For the text-containing cell, return its midpoint in (X, Y) coordinate format. 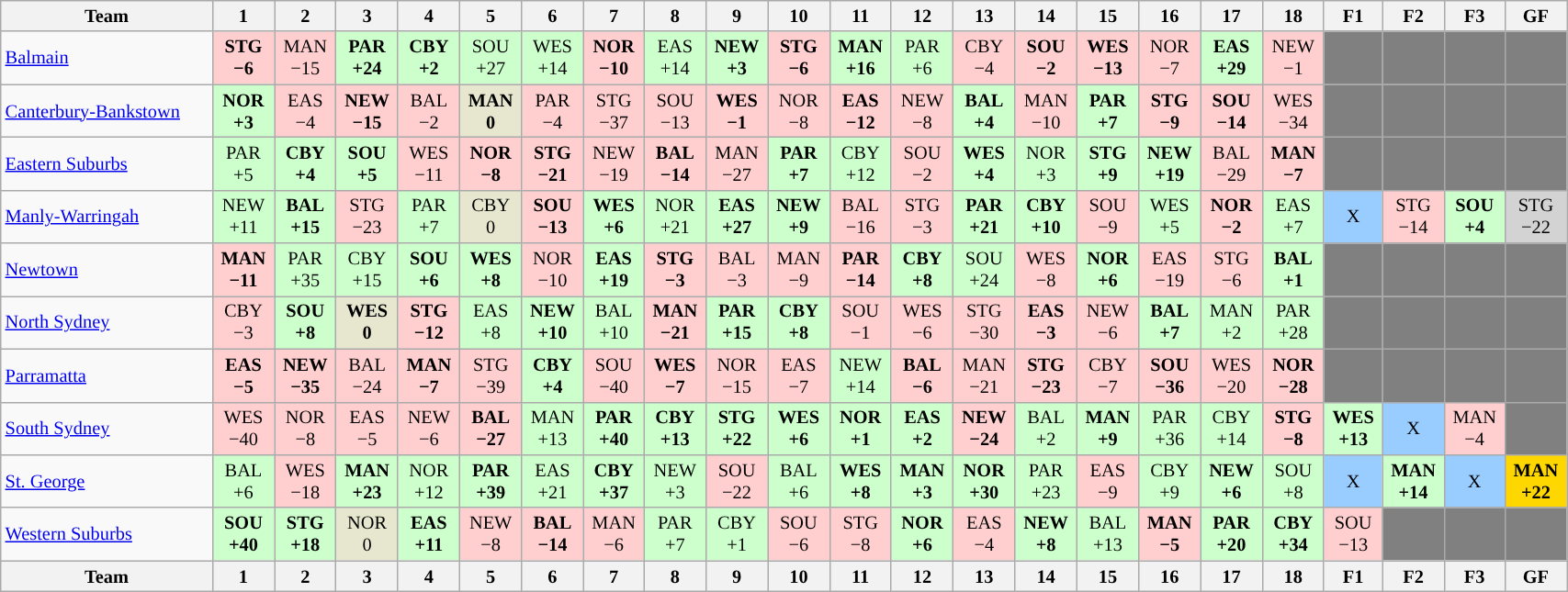
CBY+15 (367, 270)
NEW+19 (1170, 163)
NOR+12 (428, 481)
BAL−29 (1231, 163)
CBY+12 (860, 163)
EAS−7 (799, 375)
BAL+10 (614, 322)
NEW+11 (243, 217)
NOR0 (367, 534)
WES−13 (1108, 58)
SOU+6 (428, 270)
SOU−6 (799, 534)
PAR+24 (367, 58)
CBY0 (491, 217)
EAS−19 (1170, 270)
SOU−9 (1108, 217)
PAR+21 (985, 217)
STG+9 (1108, 163)
BAL−24 (367, 375)
EAS+14 (674, 58)
SOU+4 (1474, 217)
CBY+1 (737, 534)
MAN−9 (799, 270)
WES+4 (985, 163)
NOR−7 (1170, 58)
STG−37 (614, 111)
WES+14 (553, 58)
MAN+9 (1108, 429)
STG−21 (553, 163)
STG−9 (1170, 111)
St. George (107, 481)
PAR+39 (491, 481)
BAL−3 (737, 270)
STG+18 (305, 534)
PAR+15 (737, 322)
PAR+40 (614, 429)
SOU−36 (1170, 375)
NOR−2 (1231, 217)
CBY−4 (985, 58)
PAR+6 (922, 58)
BAL−6 (922, 375)
BAL+7 (1170, 322)
MAN+3 (922, 481)
NEW+14 (860, 375)
MAN+13 (553, 429)
WES+5 (1170, 217)
SOU+40 (243, 534)
NOR+30 (985, 481)
WES−6 (922, 322)
North Sydney (107, 322)
MAN−11 (243, 270)
SOU−14 (1231, 111)
WES−18 (305, 481)
NEW−15 (367, 111)
PAR−14 (860, 270)
WES−8 (1045, 270)
EAS+27 (737, 217)
EAS+2 (922, 429)
BAL+1 (1293, 270)
PAR+23 (1045, 481)
EAS+19 (614, 270)
CBY−3 (243, 322)
SOU+27 (491, 58)
NOR−15 (737, 375)
SOU−22 (737, 481)
WES−7 (674, 375)
SOU+5 (367, 163)
NOR−28 (1293, 375)
BAL−27 (491, 429)
MAN+23 (367, 481)
STG−39 (491, 375)
MAN−4 (1474, 429)
CBY+10 (1045, 217)
EAS+7 (1293, 217)
CBY+14 (1231, 429)
NEW+6 (1231, 481)
STG+22 (737, 429)
STG−14 (1413, 217)
NEW+10 (553, 322)
SOU−40 (614, 375)
EAS−12 (860, 111)
BAL+15 (305, 217)
South Sydney (107, 429)
Manly-Warringah (107, 217)
WES0 (367, 322)
CBY+37 (614, 481)
PAR+20 (1231, 534)
MAN+2 (1231, 322)
WES−1 (737, 111)
CBY+2 (428, 58)
WES+13 (1352, 429)
EAS−9 (1108, 481)
Parramatta (107, 375)
WES−34 (1293, 111)
STG−30 (985, 322)
Western Suburbs (107, 534)
PAR+35 (305, 270)
Eastern Suburbs (107, 163)
CBY−7 (1108, 375)
SOU−1 (860, 322)
NEW+8 (1045, 534)
MAN−5 (1170, 534)
PAR+5 (243, 163)
MAN−15 (305, 58)
NOR+1 (860, 429)
WES−20 (1231, 375)
MAN+16 (860, 58)
MAN+22 (1536, 481)
NEW−35 (305, 375)
BAL+4 (985, 111)
CBY+13 (674, 429)
PAR+36 (1170, 429)
EAS+29 (1231, 58)
STG−12 (428, 322)
BAL+2 (1045, 429)
WES−11 (428, 163)
PAR−4 (553, 111)
PAR+28 (1293, 322)
SOU+24 (985, 270)
BAL−16 (860, 217)
MAN+14 (1413, 481)
MAN−10 (1045, 111)
NEW+9 (799, 217)
NOR+21 (674, 217)
EAS+8 (491, 322)
STG−22 (1536, 217)
Balmain (107, 58)
MAN−27 (737, 163)
BAL+13 (1108, 534)
CBY+34 (1293, 534)
NEW−1 (1293, 58)
CBY+9 (1170, 481)
Canterbury-Bankstown (107, 111)
NEW−19 (614, 163)
MAN−6 (614, 534)
MAN0 (491, 111)
EAS+11 (428, 534)
Newtown (107, 270)
EAS−3 (1045, 322)
BAL−2 (428, 111)
NEW−24 (985, 429)
EAS+21 (553, 481)
WES−40 (243, 429)
